Scan for the cell matching the given text and deliver its [X, Y] coordinate at center. 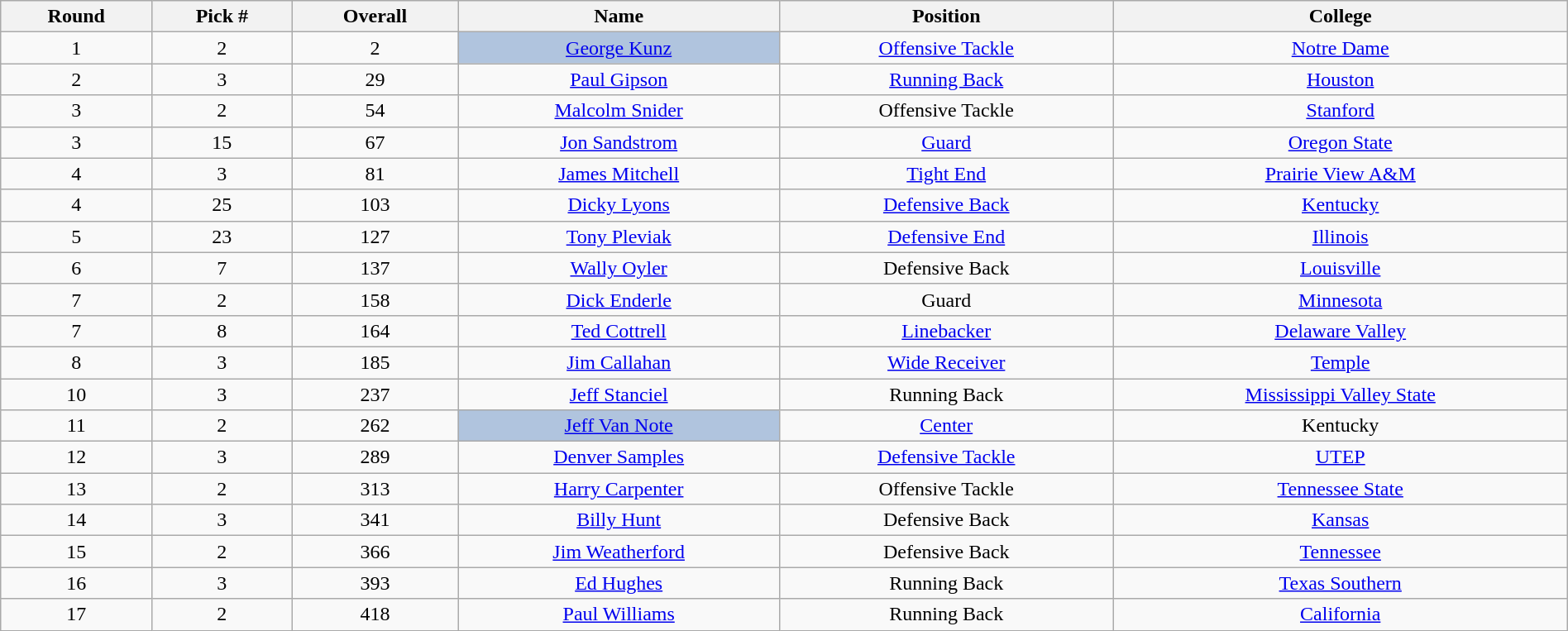
California [1340, 614]
Notre Dame [1340, 48]
Temple [1340, 362]
12 [76, 457]
54 [375, 111]
23 [222, 237]
Ted Cottrell [619, 331]
Jeff Stanciel [619, 394]
Kansas [1340, 520]
29 [375, 79]
Tennessee [1340, 552]
341 [375, 520]
418 [375, 614]
11 [76, 426]
Tony Pleviak [619, 237]
313 [375, 489]
6 [76, 268]
UTEP [1340, 457]
158 [375, 299]
Denver Samples [619, 457]
67 [375, 142]
164 [375, 331]
Overall [375, 17]
127 [375, 237]
Minnesota [1340, 299]
Pick # [222, 17]
Defensive Tackle [946, 457]
Stanford [1340, 111]
Malcolm Snider [619, 111]
Houston [1340, 79]
1 [76, 48]
13 [76, 489]
Dick Enderle [619, 299]
Linebacker [946, 331]
Harry Carpenter [619, 489]
Name [619, 17]
393 [375, 583]
366 [375, 552]
Texas Southern [1340, 583]
Wide Receiver [946, 362]
14 [76, 520]
Tight End [946, 174]
Oregon State [1340, 142]
Louisville [1340, 268]
Prairie View A&M [1340, 174]
Round [76, 17]
Illinois [1340, 237]
Dicky Lyons [619, 205]
George Kunz [619, 48]
25 [222, 205]
Wally Oyler [619, 268]
103 [375, 205]
Paul Gipson [619, 79]
5 [76, 237]
185 [375, 362]
Jim Callahan [619, 362]
Jon Sandstrom [619, 142]
College [1340, 17]
262 [375, 426]
10 [76, 394]
16 [76, 583]
Position [946, 17]
Defensive End [946, 237]
289 [375, 457]
Paul Williams [619, 614]
Jeff Van Note [619, 426]
Ed Hughes [619, 583]
Jim Weatherford [619, 552]
Center [946, 426]
17 [76, 614]
137 [375, 268]
81 [375, 174]
Tennessee State [1340, 489]
James Mitchell [619, 174]
Delaware Valley [1340, 331]
Billy Hunt [619, 520]
Mississippi Valley State [1340, 394]
237 [375, 394]
